Pinpoint the cell where the given text exists, returning its (X, Y) midpoint coordinate. 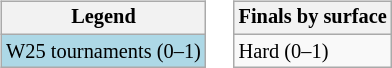
Finals by surface (313, 18)
Legend (103, 18)
W25 tournaments (0–1) (103, 51)
Hard (0–1) (313, 51)
